Capture the cell that displays the provided text and extract its (x, y) central coordinate. 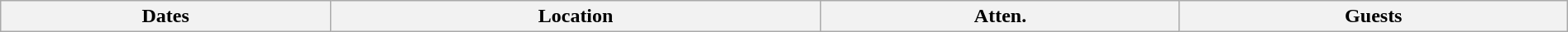
Dates (165, 16)
Atten. (1001, 16)
Guests (1373, 16)
Location (576, 16)
